Search for the cell housing the specified text and yield its (x, y) center coordinate. 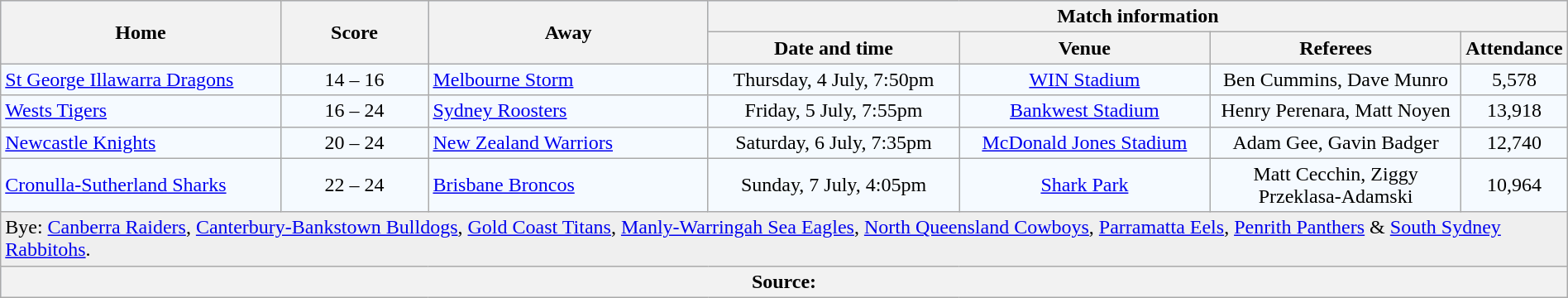
Friday, 5 July, 7:55pm (834, 111)
Match information (1138, 17)
12,740 (1514, 142)
Attendance (1514, 48)
13,918 (1514, 111)
20 – 24 (354, 142)
Source: (784, 281)
Thursday, 4 July, 7:50pm (834, 79)
WIN Stadium (1085, 79)
Bankwest Stadium (1085, 111)
5,578 (1514, 79)
14 – 16 (354, 79)
Newcastle Knights (141, 142)
Ben Cummins, Dave Munro (1335, 79)
Shark Park (1085, 185)
Brisbane Broncos (569, 185)
Henry Perenara, Matt Noyen (1335, 111)
Referees (1335, 48)
Sydney Roosters (569, 111)
Melbourne Storm (569, 79)
Sunday, 7 July, 4:05pm (834, 185)
10,964 (1514, 185)
Saturday, 6 July, 7:35pm (834, 142)
Adam Gee, Gavin Badger (1335, 142)
Away (569, 32)
New Zealand Warriors (569, 142)
22 – 24 (354, 185)
Date and time (834, 48)
Venue (1085, 48)
Score (354, 32)
St George Illawarra Dragons (141, 79)
16 – 24 (354, 111)
Matt Cecchin, Ziggy Przeklasa-Adamski (1335, 185)
McDonald Jones Stadium (1085, 142)
Cronulla-Sutherland Sharks (141, 185)
Home (141, 32)
Wests Tigers (141, 111)
